Scan for the cell matching the given text and deliver its [x, y] coordinate at center. 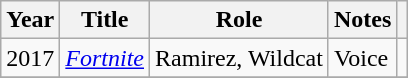
Title [105, 20]
Role [240, 20]
2017 [30, 58]
Ramirez, Wildcat [240, 58]
Notes [362, 20]
Year [30, 20]
Fortnite [105, 58]
Voice [362, 58]
